Detect which cell encompasses the target text, then output its [x, y] center coordinate. 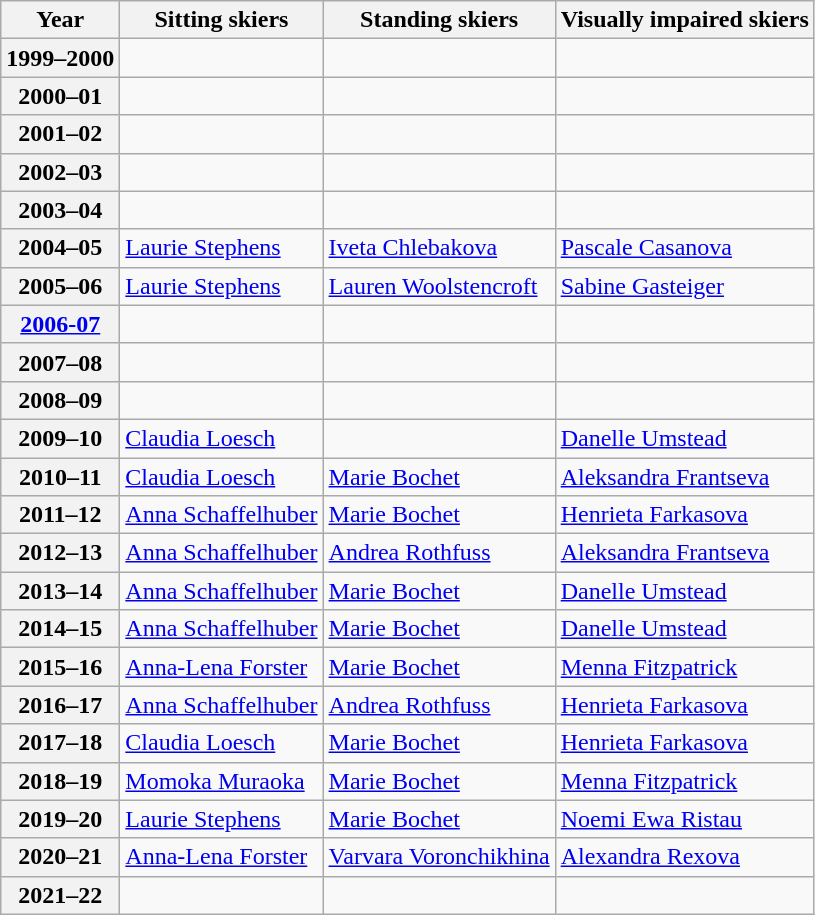
2011–12 [60, 515]
2021–22 [60, 895]
2009–10 [60, 438]
Momoka Muraoka [222, 781]
Lauren Woolstencroft [439, 286]
2016–17 [60, 705]
2002–03 [60, 172]
2014–15 [60, 629]
2019–20 [60, 819]
2008–09 [60, 400]
2000–01 [60, 96]
Year [60, 20]
2006-07 [60, 324]
2010–11 [60, 477]
2001–02 [60, 134]
Varvara Voronchikhina [439, 857]
Noemi Ewa Ristau [684, 819]
2017–18 [60, 743]
2018–19 [60, 781]
Pascale Casanova [684, 248]
2003–04 [60, 210]
2015–16 [60, 667]
2005–06 [60, 286]
Sabine Gasteiger [684, 286]
2013–14 [60, 591]
2004–05 [60, 248]
Alexandra Rexova [684, 857]
2007–08 [60, 362]
2020–21 [60, 857]
Visually impaired skiers [684, 20]
Sitting skiers [222, 20]
Standing skiers [439, 20]
Iveta Chlebakova [439, 248]
2012–13 [60, 553]
1999–2000 [60, 58]
